Return the (X, Y) coordinate for the center point of the cell that contains the specified text.  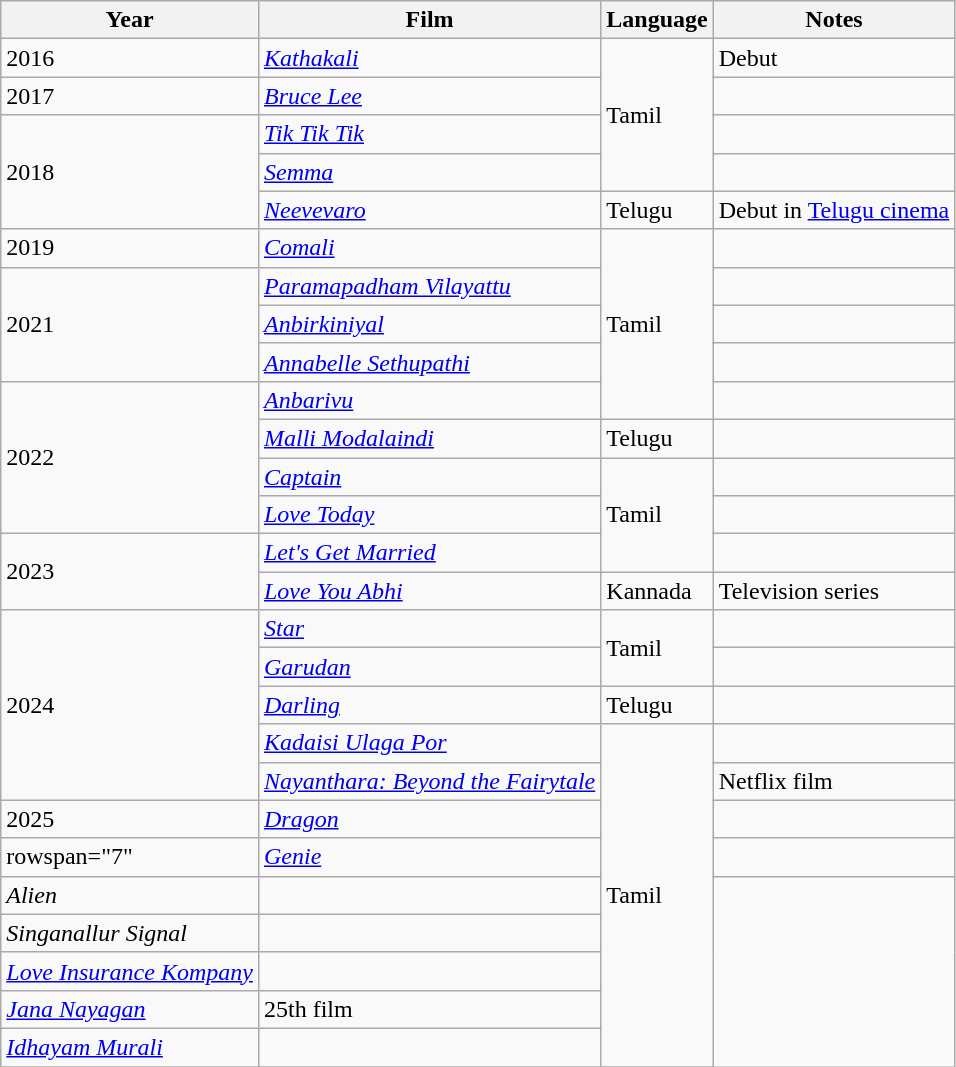
Love Today (429, 515)
25th film (429, 1009)
2023 (130, 572)
Love You Abhi (429, 591)
Debut in Telugu cinema (834, 210)
Notes (834, 20)
Love Insurance Kompany (130, 971)
Idhayam Murali (130, 1047)
Genie (429, 857)
Singanallur Signal (130, 933)
Darling (429, 705)
Alien (130, 895)
Film (429, 20)
Neevevaro (429, 210)
Television series (834, 591)
2021 (130, 324)
Netflix film (834, 781)
Kannada (657, 591)
Tik Tik Tik (429, 134)
Year (130, 20)
Annabelle Sethupathi (429, 362)
Star (429, 629)
2024 (130, 705)
Dragon (429, 819)
Kadaisi Ulaga Por (429, 743)
Nayanthara: Beyond the Fairytale (429, 781)
Kathakali (429, 58)
Anbirkiniyal (429, 324)
Captain (429, 477)
Anbarivu (429, 400)
2025 (130, 819)
Paramapadham Vilayattu (429, 286)
2018 (130, 172)
2016 (130, 58)
rowspan="7" (130, 857)
Bruce Lee (429, 96)
Comali (429, 248)
2019 (130, 248)
Language (657, 20)
Malli Modalaindi (429, 438)
Let's Get Married (429, 553)
2022 (130, 457)
2017 (130, 96)
Garudan (429, 667)
Jana Nayagan (130, 1009)
Semma (429, 172)
Debut (834, 58)
